Determine the [X, Y] coordinate at the center of the cell enclosing the given text.  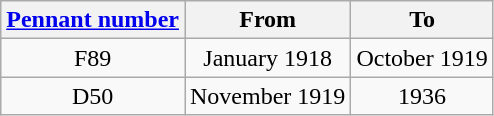
November 1919 [267, 96]
October 1919 [422, 58]
1936 [422, 96]
From [267, 20]
To [422, 20]
January 1918 [267, 58]
Pennant number [93, 20]
D50 [93, 96]
F89 [93, 58]
